Pinpoint the cell where the given text exists, returning its [x, y] midpoint coordinate. 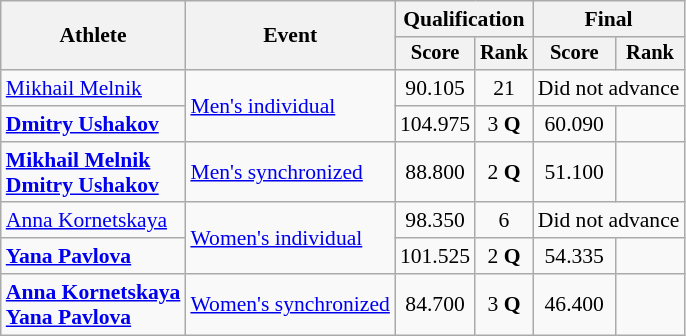
104.975 [435, 124]
Mikhail MelnikDmitry Ushakov [94, 172]
98.350 [435, 221]
51.100 [574, 172]
54.335 [574, 256]
Women's synchronized [290, 304]
Men's individual [290, 106]
Anna Kornetskaya [94, 221]
Women's individual [290, 238]
Event [290, 36]
Men's synchronized [290, 172]
84.700 [435, 304]
6 [504, 221]
Anna KornetskayaYana Pavlova [94, 304]
88.800 [435, 172]
Athlete [94, 36]
Mikhail Melnik [94, 88]
21 [504, 88]
46.400 [574, 304]
101.525 [435, 256]
Yana Pavlova [94, 256]
90.105 [435, 88]
Dmitry Ushakov [94, 124]
60.090 [574, 124]
Qualification [464, 19]
Final [609, 19]
